Capture the cell that displays the provided text and extract its [X, Y] central coordinate. 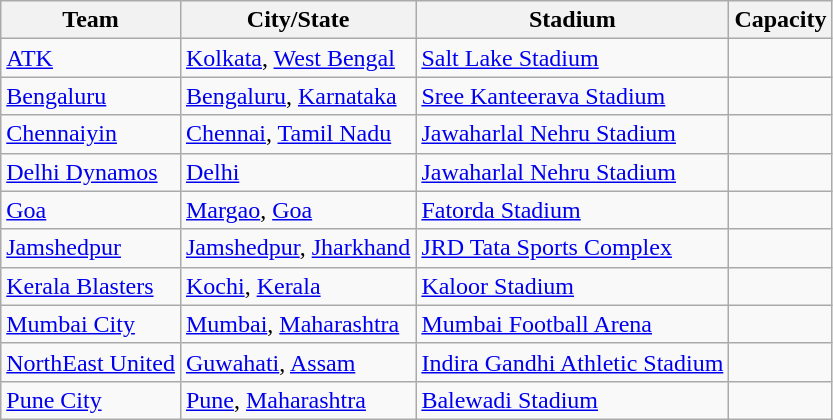
Indira Gandhi Athletic Stadium [572, 362]
Mumbai, Maharashtra [298, 324]
Jamshedpur [91, 248]
Balewadi Stadium [572, 400]
Pune, Maharashtra [298, 400]
Capacity [780, 20]
Mumbai City [91, 324]
Delhi Dynamos [91, 172]
Stadium [572, 20]
Guwahati, Assam [298, 362]
Kaloor Stadium [572, 286]
JRD Tata Sports Complex [572, 248]
Bengaluru [91, 96]
City/State [298, 20]
Fatorda Stadium [572, 210]
Kochi, Kerala [298, 286]
Pune City [91, 400]
Chennaiyin [91, 134]
Kolkata, West Bengal [298, 58]
Bengaluru, Karnataka [298, 96]
ATK [91, 58]
Sree Kanteerava Stadium [572, 96]
Margao, Goa [298, 210]
Delhi [298, 172]
Jamshedpur, Jharkhand [298, 248]
Salt Lake Stadium [572, 58]
Team [91, 20]
Kerala Blasters [91, 286]
Chennai, Tamil Nadu [298, 134]
NorthEast United [91, 362]
Goa [91, 210]
Mumbai Football Arena [572, 324]
